Return [x, y] of the center of cell containing provided text 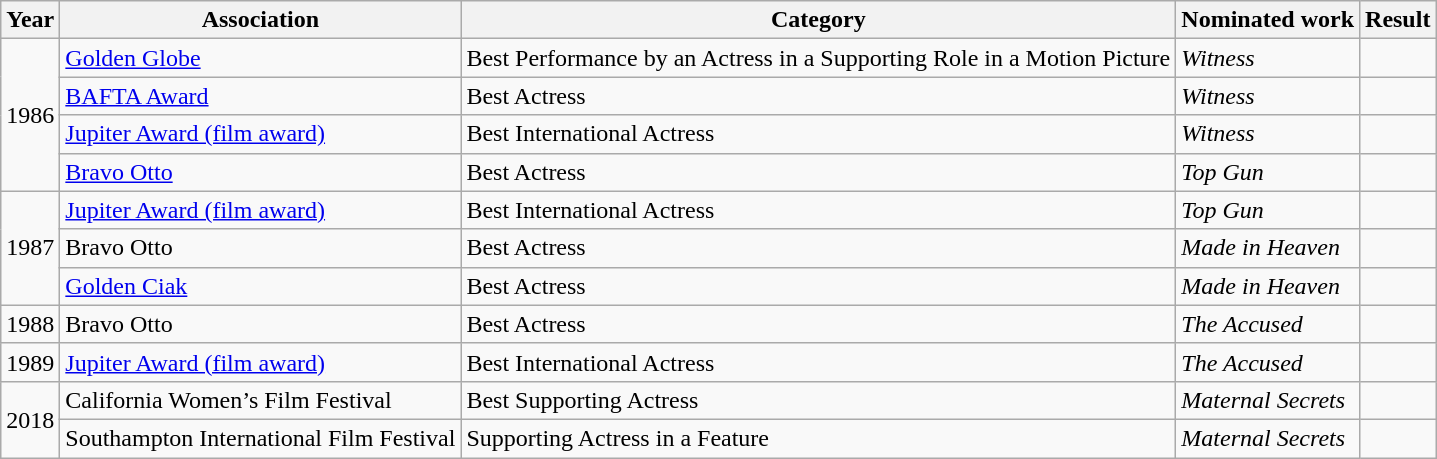
Best Supporting Actress [818, 400]
BAFTA Award [260, 96]
1986 [30, 115]
2018 [30, 419]
Association [260, 20]
Southampton International Film Festival [260, 438]
Result [1398, 20]
1987 [30, 248]
Year [30, 20]
Supporting Actress in a Feature [818, 438]
Category [818, 20]
1989 [30, 362]
Golden Ciak [260, 286]
1988 [30, 324]
Golden Globe [260, 58]
California Women’s Film Festival [260, 400]
Best Performance by an Actress in a Supporting Role in a Motion Picture [818, 58]
Nominated work [1268, 20]
